Locate the cell with the specified text and output its [x, y] center coordinate. 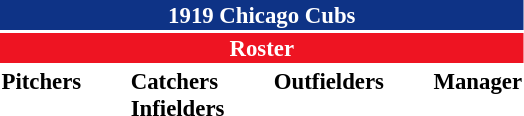
1919 Chicago Cubs [262, 15]
Roster [262, 48]
